Detect which cell encompasses the target text, then output its [X, Y] center coordinate. 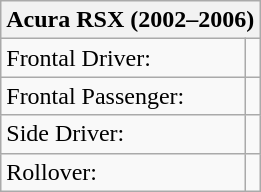
Side Driver: [124, 134]
Frontal Driver: [124, 58]
Rollover: [124, 172]
Acura RSX (2002–2006) [130, 20]
Frontal Passenger: [124, 96]
